Pinpoint the cell where the given text exists, returning its (X, Y) midpoint coordinate. 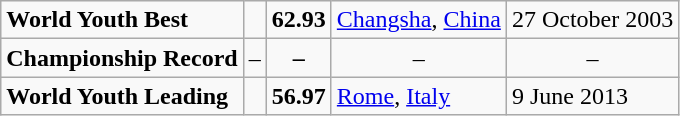
56.97 (298, 96)
World Youth Leading (122, 96)
27 October 2003 (592, 20)
Championship Record (122, 58)
Changsha, China (418, 20)
62.93 (298, 20)
Rome, Italy (418, 96)
9 June 2013 (592, 96)
World Youth Best (122, 20)
